Search for the cell housing the specified text and yield its [X, Y] center coordinate. 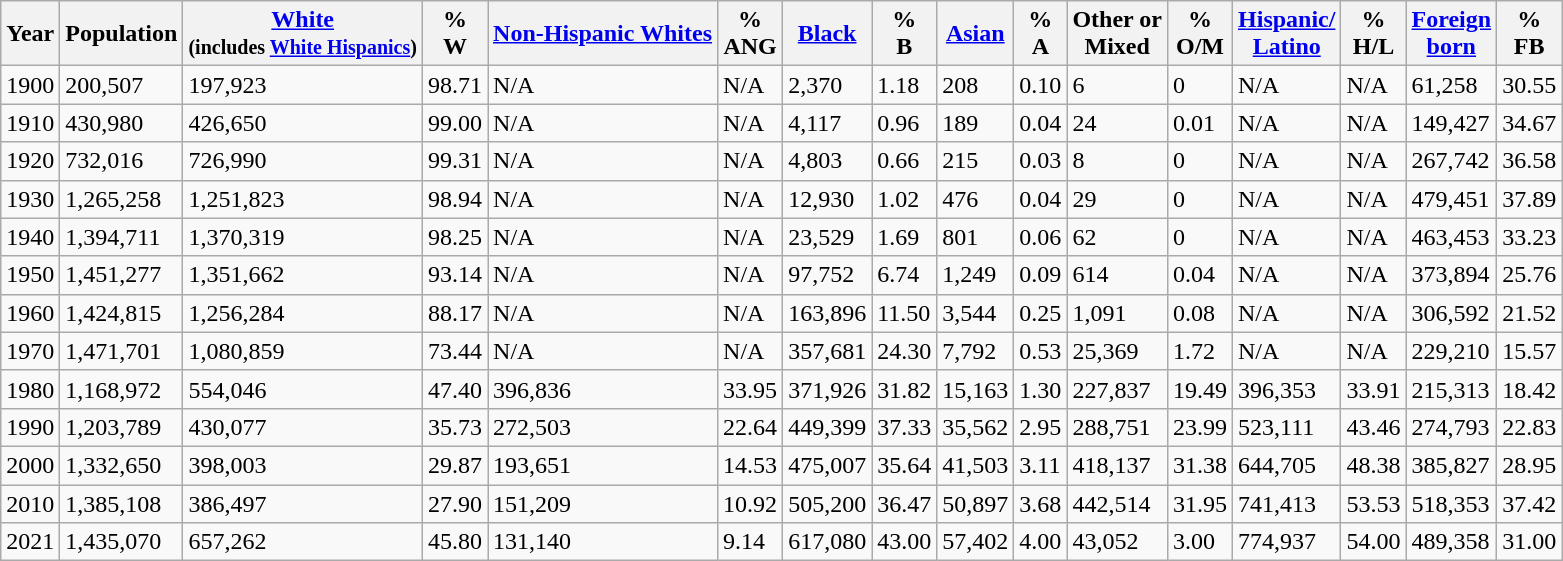
1,385,108 [122, 503]
3,544 [976, 313]
0.53 [1040, 351]
Asian [976, 34]
1970 [30, 351]
88.17 [454, 313]
24 [1118, 123]
418,137 [1118, 465]
442,514 [1118, 503]
25,369 [1118, 351]
36.47 [904, 503]
6 [1118, 85]
7,792 [976, 351]
Foreignborn [1452, 34]
426,650 [303, 123]
29 [1118, 199]
2.95 [1040, 427]
35.73 [454, 427]
4.00 [1040, 542]
505,200 [828, 503]
1940 [30, 237]
463,453 [1452, 237]
62 [1118, 237]
31.95 [1200, 503]
215 [976, 161]
215,313 [1452, 389]
200,507 [122, 85]
288,751 [1118, 427]
43.00 [904, 542]
%W [454, 34]
149,427 [1452, 123]
197,923 [303, 85]
1,451,277 [122, 275]
98.25 [454, 237]
%B [904, 34]
1.69 [904, 237]
43.46 [1374, 427]
371,926 [828, 389]
386,497 [303, 503]
61,258 [1452, 85]
0.10 [1040, 85]
644,705 [1287, 465]
373,894 [1452, 275]
0.08 [1200, 313]
54.00 [1374, 542]
3.68 [1040, 503]
229,210 [1452, 351]
726,990 [303, 161]
523,111 [1287, 427]
Year [30, 34]
43,052 [1118, 542]
1,249 [976, 275]
33.95 [750, 389]
1.30 [1040, 389]
396,836 [603, 389]
%FB [1530, 34]
White(includes White Hispanics) [303, 34]
35.64 [904, 465]
193,651 [603, 465]
2,370 [828, 85]
430,077 [303, 427]
189 [976, 123]
398,003 [303, 465]
45.80 [454, 542]
1,435,070 [122, 542]
15.57 [1530, 351]
1,351,662 [303, 275]
1,265,258 [122, 199]
1960 [30, 313]
617,080 [828, 542]
18.42 [1530, 389]
48.38 [1374, 465]
272,503 [603, 427]
50,897 [976, 503]
2021 [30, 542]
1,471,701 [122, 351]
1,091 [1118, 313]
1,256,284 [303, 313]
163,896 [828, 313]
732,016 [122, 161]
1,332,650 [122, 465]
1,251,823 [303, 199]
0.66 [904, 161]
11.50 [904, 313]
1900 [30, 85]
15,163 [976, 389]
24.30 [904, 351]
1,424,815 [122, 313]
%H/L [1374, 34]
1950 [30, 275]
208 [976, 85]
14.53 [750, 465]
449,399 [828, 427]
33.23 [1530, 237]
1,394,711 [122, 237]
1.18 [904, 85]
99.31 [454, 161]
31.38 [1200, 465]
98.71 [454, 85]
57,402 [976, 542]
10.92 [750, 503]
22.64 [750, 427]
31.00 [1530, 542]
6.74 [904, 275]
0.01 [1200, 123]
0.96 [904, 123]
97,752 [828, 275]
357,681 [828, 351]
2010 [30, 503]
131,140 [603, 542]
47.40 [454, 389]
518,353 [1452, 503]
1,370,319 [303, 237]
774,937 [1287, 542]
0.06 [1040, 237]
1920 [30, 161]
73.44 [454, 351]
21.52 [1530, 313]
1930 [30, 199]
0.25 [1040, 313]
27.90 [454, 503]
99.00 [454, 123]
1,203,789 [122, 427]
Other orMixed [1118, 34]
31.82 [904, 389]
37.89 [1530, 199]
37.33 [904, 427]
614 [1118, 275]
35,562 [976, 427]
430,980 [122, 123]
396,353 [1287, 389]
476 [976, 199]
98.94 [454, 199]
41,503 [976, 465]
12,930 [828, 199]
30.55 [1530, 85]
1.72 [1200, 351]
Hispanic/Latino [1287, 34]
3.00 [1200, 542]
0.03 [1040, 161]
33.91 [1374, 389]
29.87 [454, 465]
1990 [30, 427]
%A [1040, 34]
25.76 [1530, 275]
1910 [30, 123]
%O/M [1200, 34]
267,742 [1452, 161]
4,803 [828, 161]
37.42 [1530, 503]
36.58 [1530, 161]
4,117 [828, 123]
%ANG [750, 34]
28.95 [1530, 465]
1.02 [904, 199]
3.11 [1040, 465]
Black [828, 34]
227,837 [1118, 389]
741,413 [1287, 503]
554,046 [303, 389]
34.67 [1530, 123]
Population [122, 34]
306,592 [1452, 313]
9.14 [750, 542]
489,358 [1452, 542]
1,168,972 [122, 389]
479,451 [1452, 199]
385,827 [1452, 465]
2000 [30, 465]
475,007 [828, 465]
8 [1118, 161]
Non-Hispanic Whites [603, 34]
19.49 [1200, 389]
801 [976, 237]
22.83 [1530, 427]
93.14 [454, 275]
657,262 [303, 542]
151,209 [603, 503]
1980 [30, 389]
0.09 [1040, 275]
23,529 [828, 237]
274,793 [1452, 427]
53.53 [1374, 503]
1,080,859 [303, 351]
23.99 [1200, 427]
